Find where the given text appears and provide that cell's center as [X, Y] coordinate. 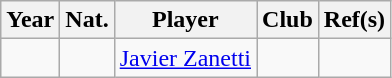
Player [185, 20]
Nat. [87, 20]
Javier Zanetti [185, 58]
Ref(s) [354, 20]
Year [30, 20]
Club [288, 20]
